Locate the cell with the specified text and output its (x, y) center coordinate. 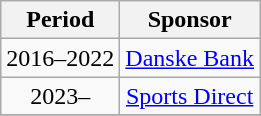
Period (60, 20)
2016–2022 (60, 58)
Sponsor (190, 20)
Sports Direct (190, 96)
Danske Bank (190, 58)
2023– (60, 96)
